Pinpoint the cell where the given text exists, returning its [X, Y] midpoint coordinate. 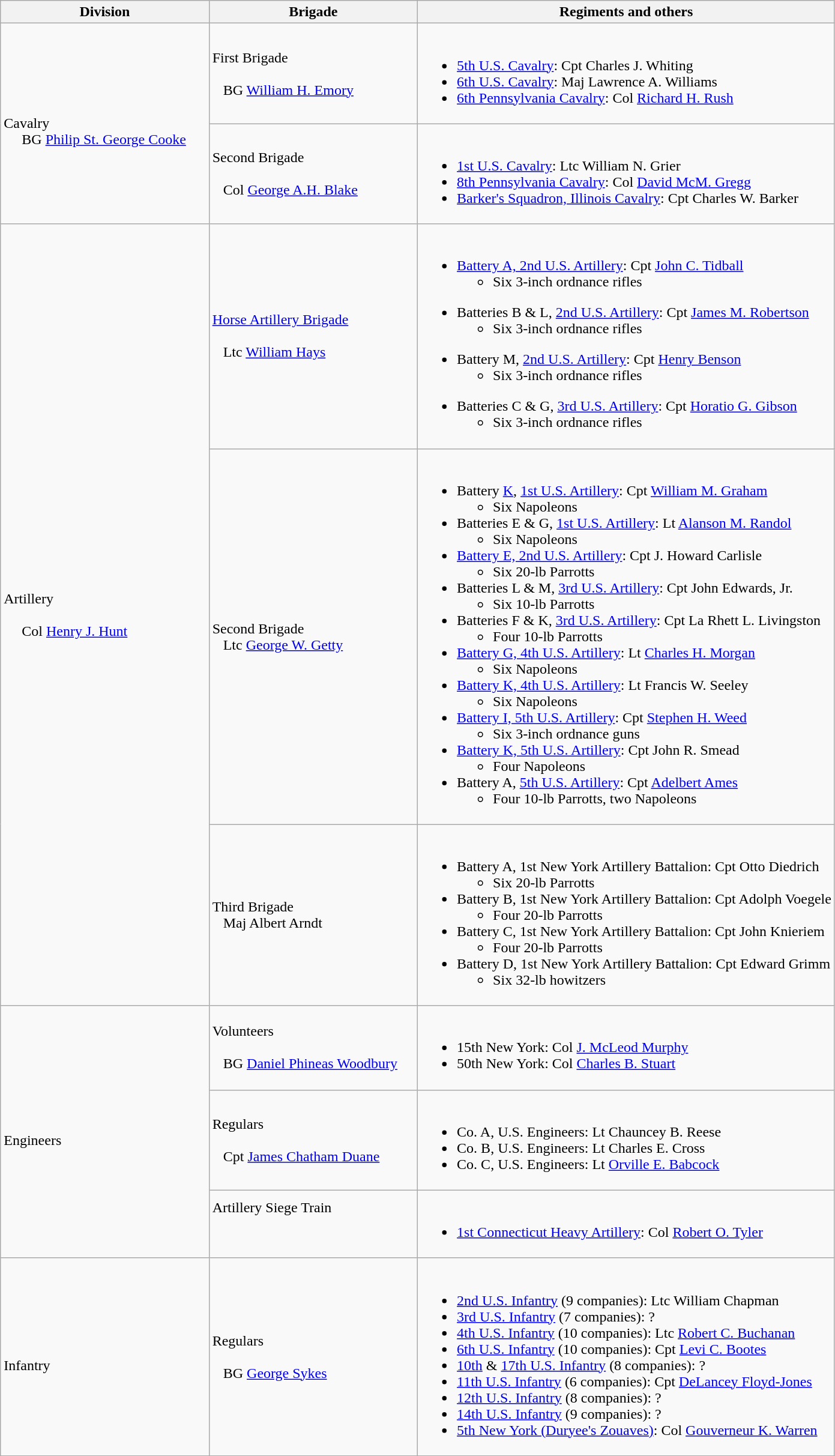
Division [104, 12]
First Brigade BG William H. Emory [313, 73]
Artillery Siege Train [313, 1224]
Regulars Cpt James Chatham Duane [313, 1140]
Second Brigade Col George A.H. Blake [313, 174]
Co. A, U.S. Engineers: Lt Chauncey B. ReeseCo. B, U.S. Engineers: Lt Charles E. CrossCo. C, U.S. Engineers: Lt Orville E. Babcock [627, 1140]
Third Brigade Maj Albert Arndt [313, 915]
1st U.S. Cavalry: Ltc William N. Grier8th Pennsylvania Cavalry: Col David McM. GreggBarker's Squadron, Illinois Cavalry: Cpt Charles W. Barker [627, 174]
1st Connecticut Heavy Artillery: Col Robert O. Tyler [627, 1224]
Infantry [104, 1357]
Brigade [313, 12]
Regulars BG George Sykes [313, 1357]
Artillery Col Henry J. Hunt [104, 615]
5th U.S. Cavalry: Cpt Charles J. Whiting6th U.S. Cavalry: Maj Lawrence A. Williams6th Pennsylvania Cavalry: Col Richard H. Rush [627, 73]
Engineers [104, 1132]
15th New York: Col J. McLeod Murphy50th New York: Col Charles B. Stuart [627, 1048]
Horse Artillery Brigade Ltc William Hays [313, 336]
Second Brigade Ltc George W. Getty [313, 636]
Cavalry BG Philip St. George Cooke [104, 124]
Regiments and others [627, 12]
Volunteers BG Daniel Phineas Woodbury [313, 1048]
